Scan for the cell matching the given text and deliver its (x, y) coordinate at center. 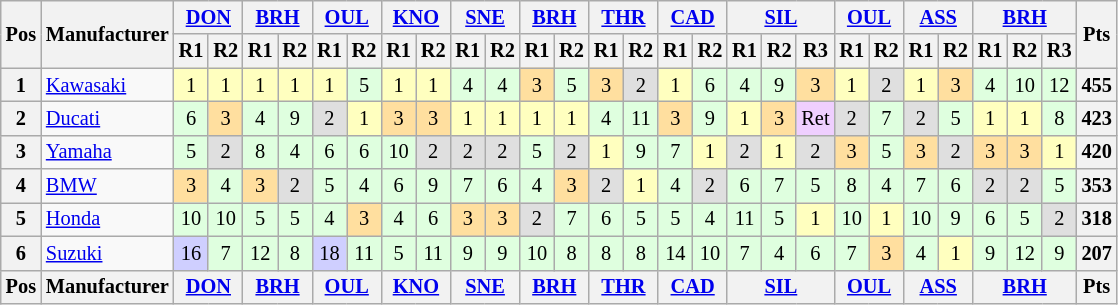
Yamaha (108, 152)
420 (1097, 152)
14 (676, 253)
318 (1097, 219)
Kawasaki (108, 85)
455 (1097, 85)
18 (330, 253)
16 (192, 253)
207 (1097, 253)
Ret (815, 118)
Ducati (108, 118)
BMW (108, 186)
Suzuki (108, 253)
353 (1097, 186)
Honda (108, 219)
423 (1097, 118)
